Find where the given text appears and provide that cell's center as (X, Y) coordinate. 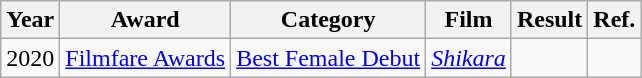
Category (328, 20)
Ref. (614, 20)
Best Female Debut (328, 58)
Year (30, 20)
Filmfare Awards (146, 58)
2020 (30, 58)
Award (146, 20)
Film (469, 20)
Result (549, 20)
Shikara (469, 58)
